Return [X, Y] of the center of cell containing provided text 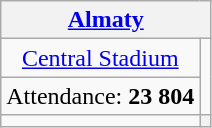
Central Stadium [100, 58]
Almaty [106, 20]
Attendance: 23 804 [100, 96]
